Determine the [x, y] coordinate at the center of the cell enclosing the given text.  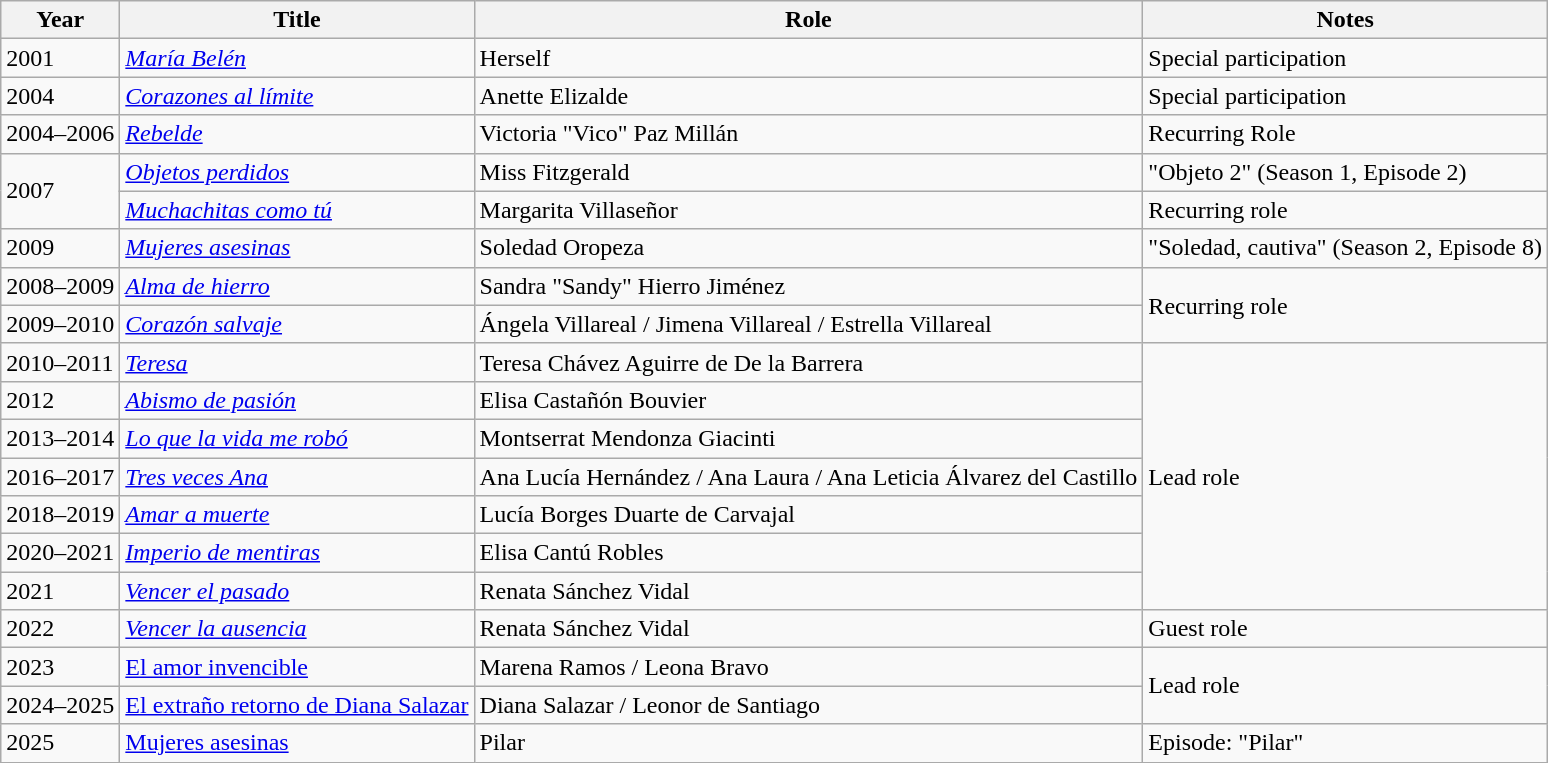
Elisa Castañón Bouvier [808, 400]
2008–2009 [60, 286]
Rebelde [297, 134]
Lo que la vida me robó [297, 438]
Recurring Role [1346, 134]
2010–2011 [60, 362]
Montserrat Mendonza Giacinti [808, 438]
2001 [60, 58]
Victoria "Vico" Paz Millán [808, 134]
Teresa Chávez Aguirre de De la Barrera [808, 362]
Corazón salvaje [297, 324]
Corazones al límite [297, 96]
Sandra "Sandy" Hierro Jiménez [808, 286]
Notes [1346, 20]
Year [60, 20]
2009–2010 [60, 324]
2024–2025 [60, 705]
2007 [60, 191]
2022 [60, 629]
2016–2017 [60, 477]
2012 [60, 400]
Abismo de pasión [297, 400]
2021 [60, 591]
"Soledad, cautiva" (Season 2, Episode 8) [1346, 248]
Elisa Cantú Robles [808, 553]
Ángela Villareal / Jimena Villareal / Estrella Villareal [808, 324]
Margarita Villaseñor [808, 210]
Imperio de mentiras [297, 553]
Miss Fitzgerald [808, 172]
Teresa [297, 362]
Ana Lucía Hernández / Ana Laura / Ana Leticia Álvarez del Castillo [808, 477]
Title [297, 20]
Marena Ramos / Leona Bravo [808, 667]
2004 [60, 96]
Episode: "Pilar" [1346, 743]
El amor invencible [297, 667]
El extraño retorno de Diana Salazar [297, 705]
Tres veces Ana [297, 477]
Alma de hierro [297, 286]
2018–2019 [60, 515]
"Objeto 2" (Season 1, Episode 2) [1346, 172]
Amar a muerte [297, 515]
2004–2006 [60, 134]
Pilar [808, 743]
2020–2021 [60, 553]
2013–2014 [60, 438]
Objetos perdidos [297, 172]
Diana Salazar / Leonor de Santiago [808, 705]
Lucía Borges Duarte de Carvajal [808, 515]
2023 [60, 667]
María Belén [297, 58]
Muchachitas como tú [297, 210]
Herself [808, 58]
Role [808, 20]
2009 [60, 248]
Vencer el pasado [297, 591]
Vencer la ausencia [297, 629]
2025 [60, 743]
Anette Elizalde [808, 96]
Guest role [1346, 629]
Soledad Oropeza [808, 248]
